Determine the (X, Y) coordinate at the center of the cell enclosing the given text.  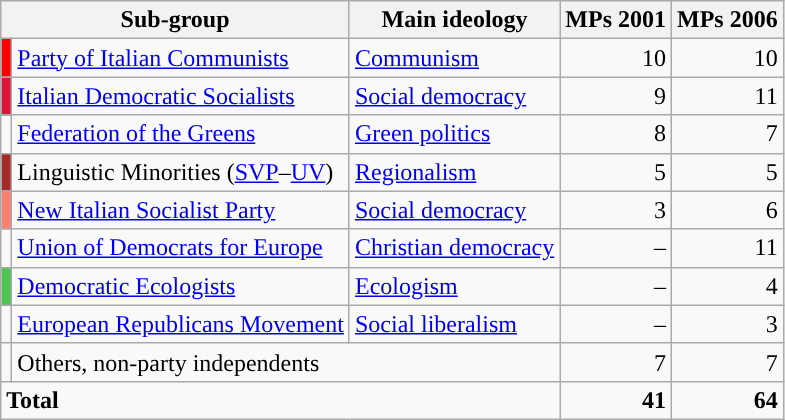
Total (280, 400)
Regionalism (454, 172)
Sub-group (176, 20)
Party of Italian Communists (181, 58)
Main ideology (454, 20)
Others, non-party independents (286, 362)
64 (728, 400)
Communism (454, 58)
Linguistic Minorities (SVP–UV) (181, 172)
European Republicans Movement (181, 324)
8 (616, 134)
Christian democracy (454, 248)
41 (616, 400)
9 (616, 96)
Union of Democrats for Europe (181, 248)
New Italian Socialist Party (181, 210)
MPs 2006 (728, 20)
Ecologism (454, 286)
Federation of the Greens (181, 134)
Italian Democratic Socialists (181, 96)
MPs 2001 (616, 20)
4 (728, 286)
Democratic Ecologists (181, 286)
Green politics (454, 134)
Social liberalism (454, 324)
6 (728, 210)
